Find where the given text appears and provide that cell's center as (X, Y) coordinate. 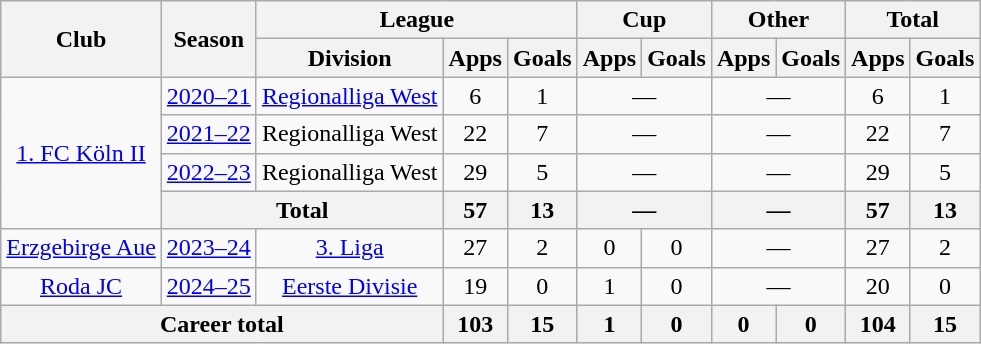
Erzgebirge Aue (82, 248)
2021–22 (208, 134)
League (416, 20)
Division (350, 58)
Roda JC (82, 286)
3. Liga (350, 248)
20 (878, 286)
104 (878, 324)
1. FC Köln II (82, 153)
Cup (644, 20)
Eerste Divisie (350, 286)
19 (475, 286)
2024–25 (208, 286)
103 (475, 324)
2023–24 (208, 248)
2022–23 (208, 172)
Other (778, 20)
Club (82, 39)
Season (208, 39)
Career total (222, 324)
2020–21 (208, 96)
